Identify which cell holds the provided text, then report its [X, Y] central coordinate. 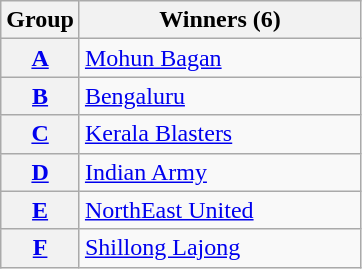
Group [40, 20]
B [40, 96]
E [40, 210]
Shillong Lajong [220, 248]
Mohun Bagan [220, 58]
Winners (6) [220, 20]
A [40, 58]
C [40, 134]
Bengaluru [220, 96]
Kerala Blasters [220, 134]
D [40, 172]
Indian Army [220, 172]
F [40, 248]
NorthEast United [220, 210]
